Output the (x, y) coordinate of the center of the cell containing the given text.  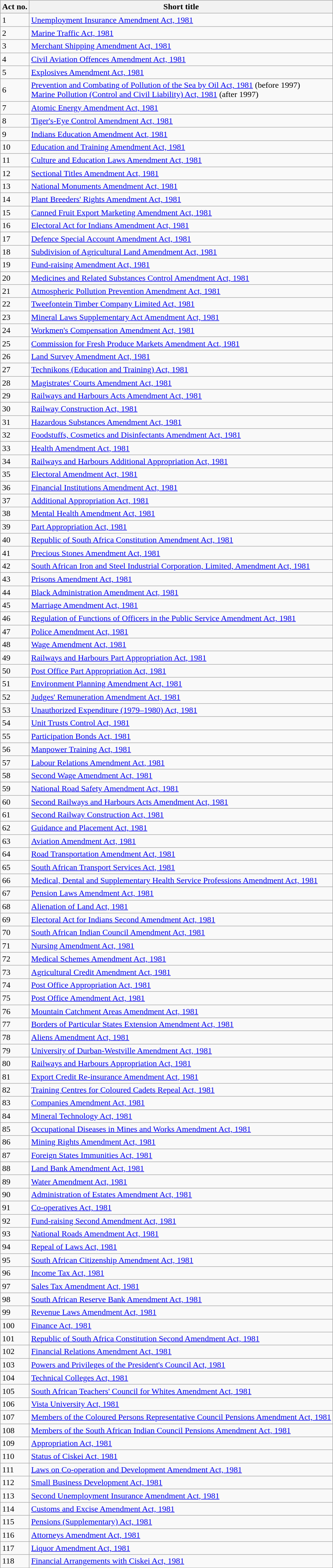
100 (15, 1325)
105 (15, 1391)
53 (15, 710)
Sales Tax Amendment Act, 1981 (181, 1286)
National Roads Amendment Act, 1981 (181, 1234)
74 (15, 985)
Financial Relations Amendment Act, 1981 (181, 1352)
Guidance and Placement Act, 1981 (181, 828)
63 (15, 841)
Railways and Harbours Acts Amendment Act, 1981 (181, 396)
73 (15, 972)
10 (15, 147)
81 (15, 1077)
69 (15, 920)
78 (15, 1038)
99 (15, 1312)
76 (15, 1011)
Act no. (15, 7)
Civil Aviation Offences Amendment Act, 1981 (181, 59)
116 (15, 1535)
92 (15, 1221)
Co-operatives Act, 1981 (181, 1207)
35 (15, 474)
38 (15, 514)
22 (15, 304)
89 (15, 1181)
University of Durban-Westville Amendment Act, 1981 (181, 1051)
113 (15, 1496)
Medical, Dental and Supplementary Health Service Professions Amendment Act, 1981 (181, 880)
Additional Appropriation Act, 1981 (181, 501)
98 (15, 1299)
Railway Construction Act, 1981 (181, 409)
Post Office Amendment Act, 1981 (181, 998)
12 (15, 173)
Manpower Training Act, 1981 (181, 749)
Water Amendment Act, 1981 (181, 1181)
South African Transport Services Act, 1981 (181, 867)
18 (15, 252)
57 (15, 762)
Merchant Shipping Amendment Act, 1981 (181, 46)
Education and Training Amendment Act, 1981 (181, 147)
61 (15, 815)
95 (15, 1260)
Subdivision of Agricultural Land Amendment Act, 1981 (181, 252)
Second Unemployment Insurance Amendment Act, 1981 (181, 1496)
30 (15, 409)
62 (15, 828)
86 (15, 1142)
Technical Colleges Act, 1981 (181, 1378)
39 (15, 527)
Second Railway Construction Act, 1981 (181, 815)
Canned Fruit Export Marketing Amendment Act, 1981 (181, 213)
Commission for Fresh Produce Markets Amendment Act, 1981 (181, 343)
68 (15, 906)
111 (15, 1470)
102 (15, 1352)
South African Indian Council Amendment Act, 1981 (181, 933)
50 (15, 671)
Companies Amendment Act, 1981 (181, 1103)
23 (15, 317)
60 (15, 802)
15 (15, 213)
South African Teachers' Council for Whites Amendment Act, 1981 (181, 1391)
Black Administration Amendment Act, 1981 (181, 592)
Explosives Amendment Act, 1981 (181, 72)
Participation Bonds Act, 1981 (181, 736)
Repeal of Laws Act, 1981 (181, 1247)
Nursing Amendment Act, 1981 (181, 946)
National Monuments Amendment Act, 1981 (181, 186)
13 (15, 186)
65 (15, 867)
Atomic Energy Amendment Act, 1981 (181, 108)
Atmospheric Pollution Prevention Amendment Act, 1981 (181, 291)
93 (15, 1234)
85 (15, 1129)
28 (15, 383)
Road Transportation Amendment Act, 1981 (181, 854)
Pension Laws Amendment Act, 1981 (181, 893)
Foodstuffs, Cosmetics and Disinfectants Amendment Act, 1981 (181, 435)
32 (15, 435)
11 (15, 160)
Mental Health Amendment Act, 1981 (181, 514)
South African Citizenship Amendment Act, 1981 (181, 1260)
91 (15, 1207)
54 (15, 723)
Health Amendment Act, 1981 (181, 448)
108 (15, 1430)
Defence Special Account Amendment Act, 1981 (181, 239)
27 (15, 369)
44 (15, 592)
Mining Rights Amendment Act, 1981 (181, 1142)
37 (15, 501)
51 (15, 684)
7 (15, 108)
Attorneys Amendment Act, 1981 (181, 1535)
Occupational Diseases in Mines and Works Amendment Act, 1981 (181, 1129)
Republic of South Africa Constitution Amendment Act, 1981 (181, 540)
Medical Schemes Amendment Act, 1981 (181, 959)
Police Amendment Act, 1981 (181, 632)
Second Railways and Harbours Acts Amendment Act, 1981 (181, 802)
Appropriation Act, 1981 (181, 1443)
Electoral Act for Indians Second Amendment Act, 1981 (181, 920)
90 (15, 1194)
55 (15, 736)
96 (15, 1273)
Marriage Amendment Act, 1981 (181, 605)
31 (15, 422)
59 (15, 788)
Medicines and Related Substances Control Amendment Act, 1981 (181, 278)
88 (15, 1168)
104 (15, 1378)
Magistrates' Courts Amendment Act, 1981 (181, 383)
80 (15, 1064)
72 (15, 959)
Railways and Harbours Appropriation Act, 1981 (181, 1064)
Aliens Amendment Act, 1981 (181, 1038)
43 (15, 579)
56 (15, 749)
14 (15, 200)
Foreign States Immunities Act, 1981 (181, 1155)
25 (15, 343)
Liquor Amendment Act, 1981 (181, 1548)
17 (15, 239)
Prisons Amendment Act, 1981 (181, 579)
1 (15, 20)
45 (15, 605)
South African Iron and Steel Industrial Corporation, Limited, Amendment Act, 1981 (181, 566)
40 (15, 540)
Income Tax Act, 1981 (181, 1273)
Export Credit Re-insurance Amendment Act, 1981 (181, 1077)
107 (15, 1417)
34 (15, 461)
82 (15, 1090)
Labour Relations Amendment Act, 1981 (181, 762)
16 (15, 226)
Technikons (Education and Training) Act, 1981 (181, 369)
66 (15, 880)
Marine Traffic Act, 1981 (181, 33)
Unemployment Insurance Amendment Act, 1981 (181, 20)
National Road Safety Amendment Act, 1981 (181, 788)
Republic of South Africa Constitution Second Amendment Act, 1981 (181, 1339)
49 (15, 658)
South African Reserve Bank Amendment Act, 1981 (181, 1299)
Tiger's-Eye Control Amendment Act, 1981 (181, 121)
Status of Ciskei Act, 1981 (181, 1457)
Aviation Amendment Act, 1981 (181, 841)
67 (15, 893)
29 (15, 396)
Electoral Act for Indians Amendment Act, 1981 (181, 226)
Fund-raising Amendment Act, 1981 (181, 265)
109 (15, 1443)
2 (15, 33)
41 (15, 553)
4 (15, 59)
Revenue Laws Amendment Act, 1981 (181, 1312)
Part Appropriation Act, 1981 (181, 527)
Powers and Privileges of the President's Council Act, 1981 (181, 1365)
9 (15, 134)
33 (15, 448)
103 (15, 1365)
Administration of Estates Amendment Act, 1981 (181, 1194)
Land Survey Amendment Act, 1981 (181, 356)
Agricultural Credit Amendment Act, 1981 (181, 972)
Small Business Development Act, 1981 (181, 1483)
Members of the South African Indian Council Pensions Amendment Act, 1981 (181, 1430)
26 (15, 356)
21 (15, 291)
114 (15, 1509)
47 (15, 632)
Alienation of Land Act, 1981 (181, 906)
Post Office Part Appropriation Act, 1981 (181, 671)
Borders of Particular States Extension Amendment Act, 1981 (181, 1024)
36 (15, 487)
Laws on Co-operation and Development Amendment Act, 1981 (181, 1470)
48 (15, 645)
58 (15, 775)
8 (15, 121)
117 (15, 1548)
Hazardous Substances Amendment Act, 1981 (181, 422)
Wage Amendment Act, 1981 (181, 645)
Post Office Appropriation Act, 1981 (181, 985)
87 (15, 1155)
83 (15, 1103)
Mineral Technology Act, 1981 (181, 1116)
Finance Act, 1981 (181, 1325)
75 (15, 998)
Customs and Excise Amendment Act, 1981 (181, 1509)
Electoral Amendment Act, 1981 (181, 474)
97 (15, 1286)
24 (15, 330)
Judges' Remuneration Amendment Act, 1981 (181, 697)
77 (15, 1024)
42 (15, 566)
101 (15, 1339)
118 (15, 1561)
Mountain Catchment Areas Amendment Act, 1981 (181, 1011)
Land Bank Amendment Act, 1981 (181, 1168)
Environment Planning Amendment Act, 1981 (181, 684)
Prevention and Combating of Pollution of the Sea by Oil Act, 1981 (before 1997) Marine Pollution (Control and Civil Liability) Act, 1981 (after 1997) (181, 90)
Unit Trusts Control Act, 1981 (181, 723)
6 (15, 90)
94 (15, 1247)
64 (15, 854)
Second Wage Amendment Act, 1981 (181, 775)
Culture and Education Laws Amendment Act, 1981 (181, 160)
Unauthorized Expenditure (1979–1980) Act, 1981 (181, 710)
Pensions (Supplementary) Act, 1981 (181, 1522)
71 (15, 946)
20 (15, 278)
Indians Education Amendment Act, 1981 (181, 134)
Financial Arrangements with Ciskei Act, 1981 (181, 1561)
110 (15, 1457)
Sectional Titles Amendment Act, 1981 (181, 173)
19 (15, 265)
Workmen's Compensation Amendment Act, 1981 (181, 330)
Railways and Harbours Part Appropriation Act, 1981 (181, 658)
52 (15, 697)
Members of the Coloured Persons Representative Council Pensions Amendment Act, 1981 (181, 1417)
3 (15, 46)
112 (15, 1483)
Railways and Harbours Additional Appropriation Act, 1981 (181, 461)
70 (15, 933)
115 (15, 1522)
84 (15, 1116)
Short title (181, 7)
5 (15, 72)
79 (15, 1051)
Training Centres for Coloured Cadets Repeal Act, 1981 (181, 1090)
Tweefontein Timber Company Limited Act, 1981 (181, 304)
Vista University Act, 1981 (181, 1404)
46 (15, 619)
Financial Institutions Amendment Act, 1981 (181, 487)
Mineral Laws Supplementary Act Amendment Act, 1981 (181, 317)
Plant Breeders' Rights Amendment Act, 1981 (181, 200)
106 (15, 1404)
Precious Stones Amendment Act, 1981 (181, 553)
Regulation of Functions of Officers in the Public Service Amendment Act, 1981 (181, 619)
Fund-raising Second Amendment Act, 1981 (181, 1221)
